Pinpoint the cell where the given text exists, returning its (x, y) midpoint coordinate. 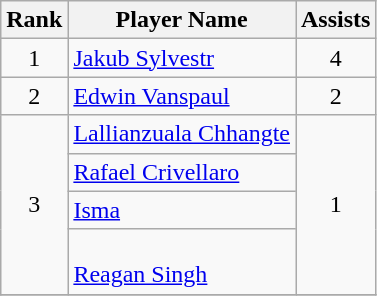
4 (336, 58)
Assists (336, 20)
Edwin Vanspaul (182, 96)
Lallianzuala Chhangte (182, 134)
3 (34, 204)
Player Name (182, 20)
Rafael Crivellaro (182, 172)
Rank (34, 20)
Isma (182, 210)
Jakub Sylvestr (182, 58)
Reagan Singh (182, 262)
